Locate the cell with the specified text and output its (x, y) center coordinate. 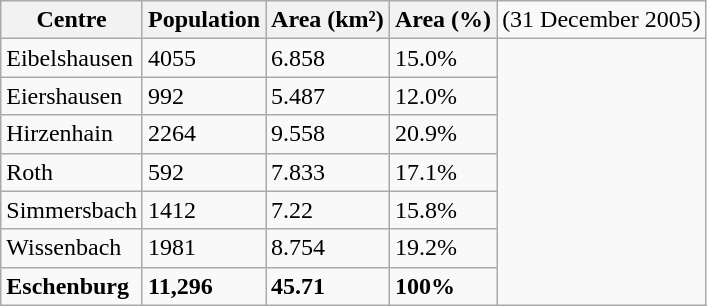
1981 (204, 248)
Hirzenhain (72, 134)
7.22 (328, 210)
15.0% (442, 58)
Population (204, 20)
Simmersbach (72, 210)
20.9% (442, 134)
Eibelshausen (72, 58)
100% (442, 286)
(31 December 2005) (602, 20)
Centre (72, 20)
4055 (204, 58)
45.71 (328, 286)
Eiershausen (72, 96)
12.0% (442, 96)
2264 (204, 134)
1412 (204, 210)
7.833 (328, 172)
5.487 (328, 96)
19.2% (442, 248)
6.858 (328, 58)
Roth (72, 172)
992 (204, 96)
11,296 (204, 286)
Eschenburg (72, 286)
8.754 (328, 248)
592 (204, 172)
Wissenbach (72, 248)
17.1% (442, 172)
Area (%) (442, 20)
9.558 (328, 134)
Area (km²) (328, 20)
15.8% (442, 210)
